Locate the cell with the specified text and output its [X, Y] center coordinate. 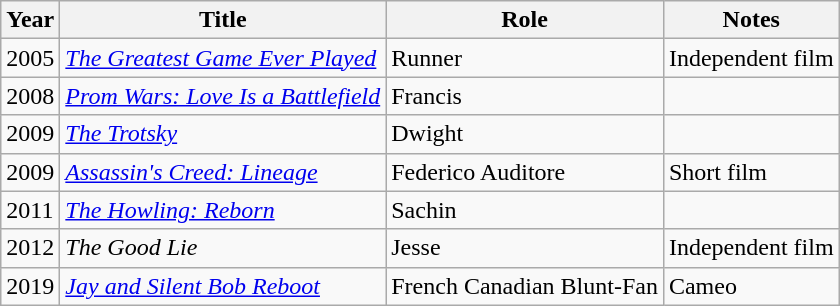
Jay and Silent Bob Reboot [223, 286]
Prom Wars: Love Is a Battlefield [223, 96]
2012 [30, 248]
French Canadian Blunt-Fan [525, 286]
2008 [30, 96]
Sachin [525, 210]
The Greatest Game Ever Played [223, 58]
The Good Lie [223, 248]
Francis [525, 96]
Cameo [751, 286]
Short film [751, 172]
Year [30, 20]
The Trotsky [223, 134]
Assassin's Creed: Lineage [223, 172]
Federico Auditore [525, 172]
Role [525, 20]
The Howling: Reborn [223, 210]
Runner [525, 58]
2011 [30, 210]
Jesse [525, 248]
Dwight [525, 134]
2005 [30, 58]
Title [223, 20]
Notes [751, 20]
2019 [30, 286]
